Determine the [x, y] coordinate at the center of the cell enclosing the given text.  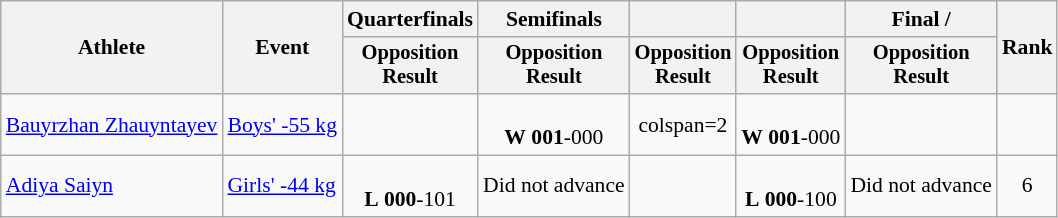
Event [282, 48]
L 000-100 [790, 186]
Rank [1028, 48]
Boys' -55 kg [282, 124]
Bauyrzhan Zhauyntayev [112, 124]
Semifinals [554, 19]
Adiya Saiyn [112, 186]
Quarterfinals [410, 19]
colspan=2 [684, 124]
Girls' -44 kg [282, 186]
Final / [921, 19]
6 [1028, 186]
Athlete [112, 48]
L 000-101 [410, 186]
